Return (X, Y) of the center of cell containing provided text 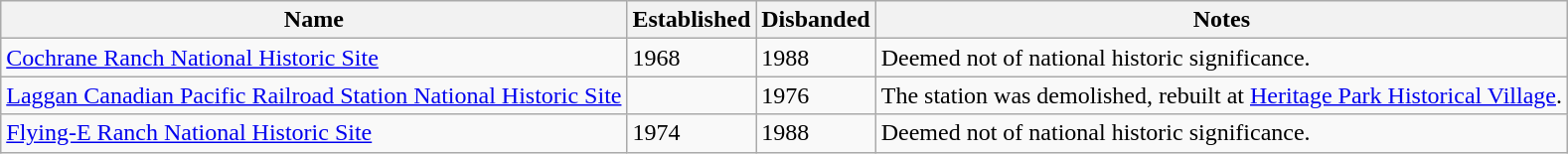
Established (692, 20)
Cochrane Ranch National Historic Site (314, 58)
1976 (816, 95)
Name (314, 20)
1968 (692, 58)
Laggan Canadian Pacific Railroad Station National Historic Site (314, 95)
1974 (692, 133)
Disbanded (816, 20)
Notes (1221, 20)
The station was demolished, rebuilt at Heritage Park Historical Village. (1221, 95)
Flying-E Ranch National Historic Site (314, 133)
